Scan for the cell matching the given text and deliver its [x, y] coordinate at center. 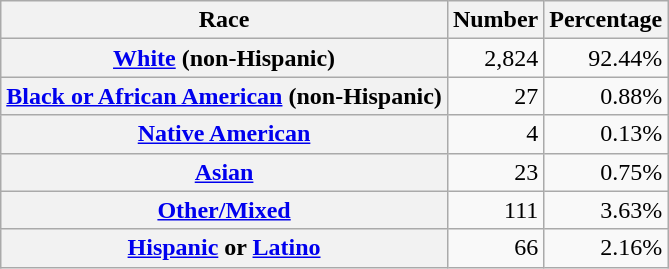
Race [224, 20]
23 [495, 172]
Number [495, 20]
White (non-Hispanic) [224, 58]
0.13% [606, 134]
Percentage [606, 20]
66 [495, 248]
27 [495, 96]
Asian [224, 172]
3.63% [606, 210]
4 [495, 134]
Other/Mixed [224, 210]
2.16% [606, 248]
2,824 [495, 58]
Black or African American (non-Hispanic) [224, 96]
Native American [224, 134]
0.75% [606, 172]
Hispanic or Latino [224, 248]
111 [495, 210]
0.88% [606, 96]
92.44% [606, 58]
